Search for the cell housing the specified text and yield its (x, y) center coordinate. 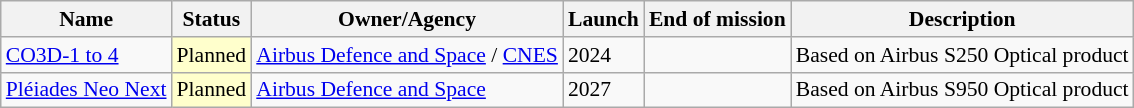
Airbus Defence and Space (407, 90)
Based on Airbus S950 Optical product (962, 90)
Based on Airbus S250 Optical product (962, 55)
Description (962, 19)
Owner/Agency (407, 19)
Pléiades Neo Next (86, 90)
Name (86, 19)
Airbus Defence and Space / CNES (407, 55)
2027 (604, 90)
Status (212, 19)
2024 (604, 55)
CO3D-1 to 4 (86, 55)
Launch (604, 19)
End of mission (718, 19)
